For the text-containing cell, return its midpoint in (x, y) coordinate format. 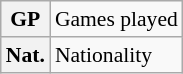
Nat. (26, 55)
Nationality (116, 55)
GP (26, 19)
Games played (116, 19)
